Scan for the cell matching the given text and deliver its [X, Y] coordinate at center. 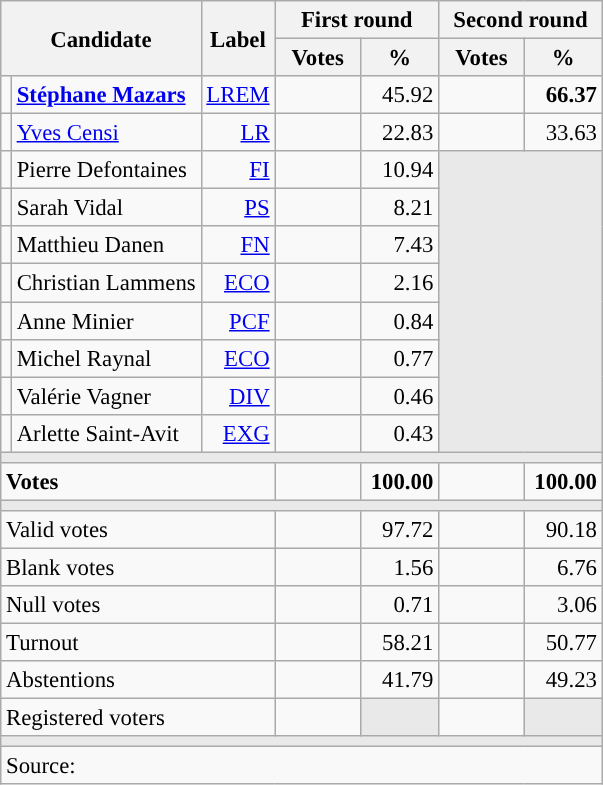
0.43 [399, 433]
Anne Minier [106, 321]
58.21 [399, 643]
EXG [238, 433]
97.72 [399, 530]
Valérie Vagner [106, 396]
Abstentions [138, 680]
50.77 [563, 643]
Null votes [138, 605]
10.94 [399, 170]
Blank votes [138, 567]
Arlette Saint-Avit [106, 433]
Registered voters [138, 718]
0.77 [399, 358]
45.92 [399, 95]
90.18 [563, 530]
FN [238, 245]
33.63 [563, 133]
PCF [238, 321]
Matthieu Danen [106, 245]
Candidate [101, 38]
First round [357, 20]
Michel Raynal [106, 358]
2.16 [399, 283]
6.76 [563, 567]
Yves Censi [106, 133]
Label [238, 38]
66.37 [563, 95]
DIV [238, 396]
Pierre Defontaines [106, 170]
Stéphane Mazars [106, 95]
FI [238, 170]
Second round [521, 20]
Source: [302, 766]
PS [238, 208]
41.79 [399, 680]
0.84 [399, 321]
Christian Lammens [106, 283]
0.71 [399, 605]
0.46 [399, 396]
LREM [238, 95]
Valid votes [138, 530]
49.23 [563, 680]
7.43 [399, 245]
Sarah Vidal [106, 208]
LR [238, 133]
1.56 [399, 567]
8.21 [399, 208]
22.83 [399, 133]
3.06 [563, 605]
Turnout [138, 643]
